Output the [X, Y] coordinate of the center of the cell containing the given text.  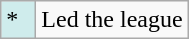
Led the league [112, 20]
* [18, 20]
